Capture the cell that displays the provided text and extract its (X, Y) central coordinate. 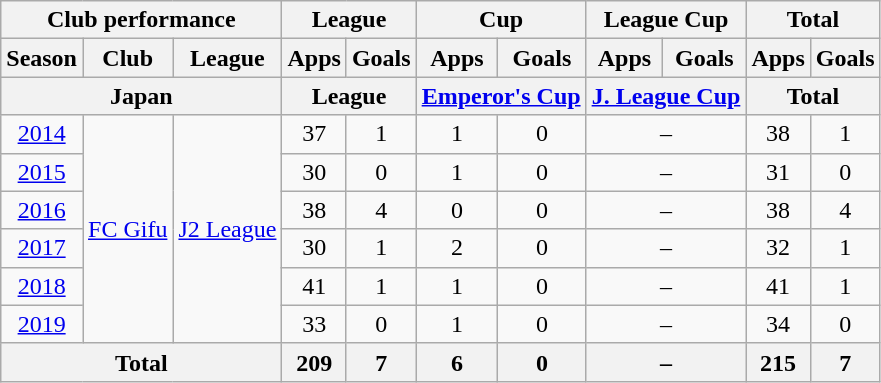
32 (778, 248)
2014 (42, 134)
League Cup (666, 20)
209 (314, 362)
J2 League (228, 229)
31 (778, 172)
6 (457, 362)
Emperor's Cup (501, 96)
J. League Cup (666, 96)
2018 (42, 286)
37 (314, 134)
Club (127, 58)
FC Gifu (127, 229)
2019 (42, 324)
2 (457, 248)
215 (778, 362)
Club performance (142, 20)
33 (314, 324)
2016 (42, 210)
34 (778, 324)
2017 (42, 248)
Japan (142, 96)
Cup (501, 20)
Season (42, 58)
2015 (42, 172)
